For the text-containing cell, return its midpoint in [X, Y] coordinate format. 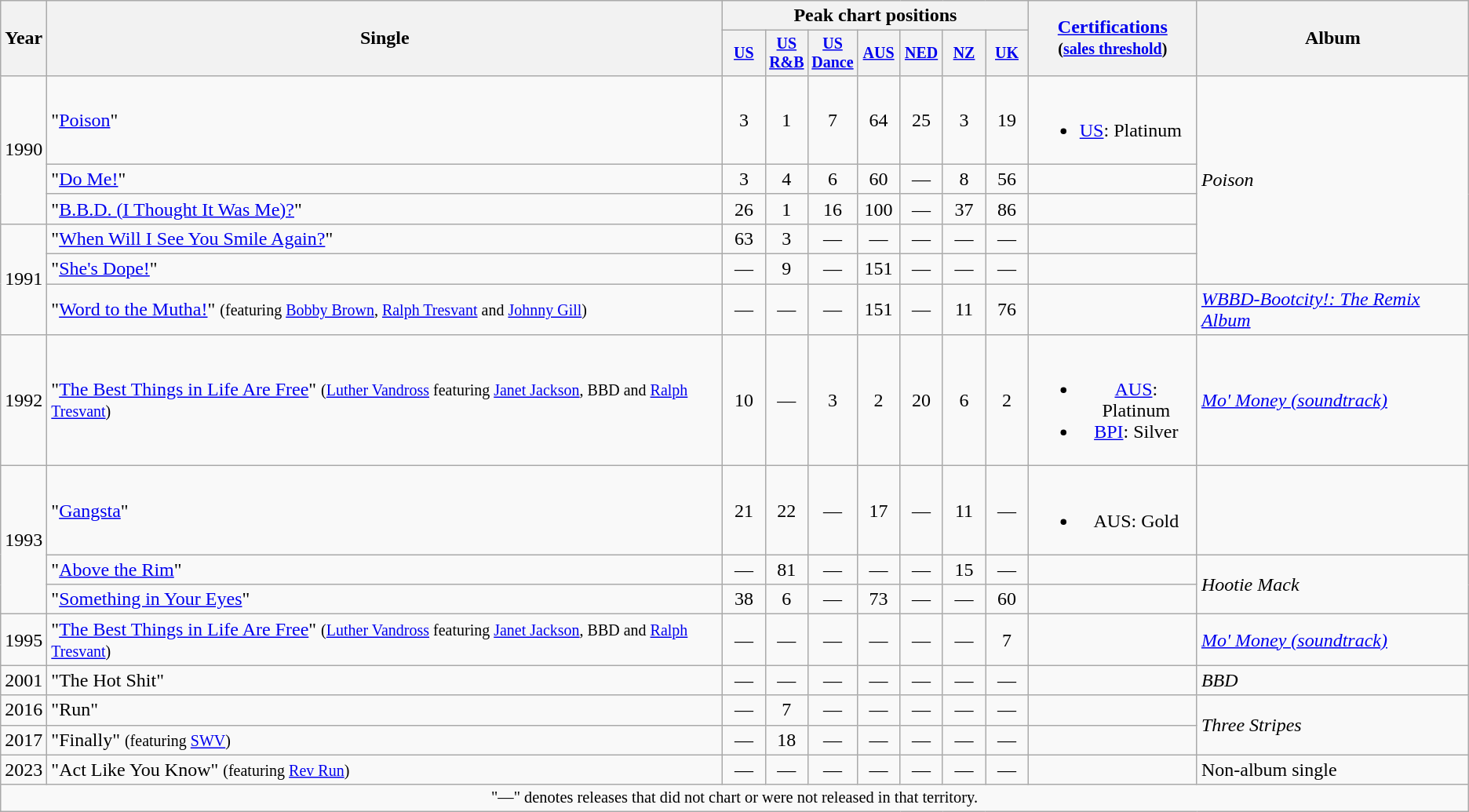
2023 [24, 770]
UK [1007, 53]
"She's Dope!" [385, 269]
37 [964, 209]
76 [1007, 309]
81 [786, 570]
64 [878, 119]
17 [878, 510]
26 [744, 209]
2001 [24, 680]
9 [786, 269]
Hootie Mack [1332, 584]
100 [878, 209]
"Something in Your Eyes" [385, 599]
WBBD-Bootcity!: The Remix Album [1332, 309]
1990 [24, 149]
NZ [964, 53]
8 [964, 179]
AUS: Gold [1113, 510]
Non-album single [1332, 770]
"Act Like You Know" (featuring Rev Run) [385, 770]
Three Stripes [1332, 725]
"Word to the Mutha!" (featuring Bobby Brown, Ralph Tresvant and Johnny Gill) [385, 309]
18 [786, 740]
US [744, 53]
"Above the Rim" [385, 570]
"Run" [385, 710]
2016 [24, 710]
1995 [24, 640]
Certifications(sales threshold) [1113, 38]
"Finally" (featuring SWV) [385, 740]
20 [921, 400]
Poison [1332, 179]
63 [744, 239]
19 [1007, 119]
AUS [878, 53]
BBD [1332, 680]
NED [921, 53]
86 [1007, 209]
1993 [24, 540]
2017 [24, 740]
Year [24, 38]
"The Hot Shit" [385, 680]
15 [964, 570]
"Gangsta" [385, 510]
21 [744, 510]
16 [833, 209]
4 [786, 179]
38 [744, 599]
1991 [24, 279]
"B.B.D. (I Thought It Was Me)?" [385, 209]
US: Platinum [1113, 119]
AUS: PlatinumBPI: Silver [1113, 400]
Album [1332, 38]
10 [744, 400]
1992 [24, 400]
"Do Me!" [385, 179]
"When Will I See You Smile Again?" [385, 239]
"Poison" [385, 119]
US R&B [786, 53]
56 [1007, 179]
US Dance [833, 53]
Peak chart positions [876, 16]
22 [786, 510]
25 [921, 119]
73 [878, 599]
"—" denotes releases that did not chart or were not released in that territory. [734, 798]
Single [385, 38]
